Return the (x, y) coordinate for the center point of the cell that contains the specified text.  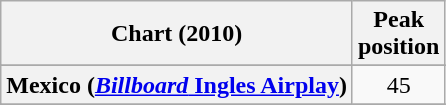
Chart (2010) (177, 34)
Peakposition (398, 34)
Mexico (Billboard Ingles Airplay) (177, 85)
45 (398, 85)
